Return [x, y] of the center of cell containing provided text 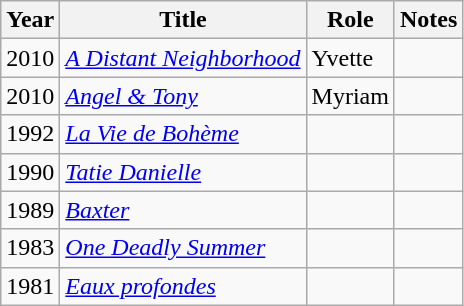
A Distant Neighborhood [183, 58]
Tatie Danielle [183, 172]
Baxter [183, 210]
Yvette [350, 58]
Eaux profondes [183, 286]
1990 [30, 172]
1981 [30, 286]
La Vie de Bohème [183, 134]
Year [30, 20]
Myriam [350, 96]
Role [350, 20]
1983 [30, 248]
Angel & Tony [183, 96]
Notes [428, 20]
One Deadly Summer [183, 248]
1989 [30, 210]
Title [183, 20]
1992 [30, 134]
